Extract the (X, Y) coordinate from the center of the cell holding the provided text.  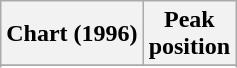
Peakposition (189, 34)
Chart (1996) (72, 34)
